Return (X, Y) of the center of cell containing provided text 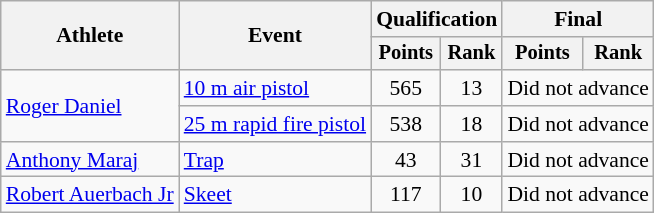
25 m rapid fire pistol (275, 124)
Robert Auerbach Jr (90, 195)
13 (471, 88)
Qualification (436, 19)
31 (471, 160)
Final (578, 19)
10 (471, 195)
Event (275, 36)
43 (406, 160)
18 (471, 124)
Trap (275, 160)
Skeet (275, 195)
117 (406, 195)
Athlete (90, 36)
538 (406, 124)
Anthony Maraj (90, 160)
Roger Daniel (90, 106)
10 m air pistol (275, 88)
565 (406, 88)
